Identify which cell holds the provided text, then report its [x, y] central coordinate. 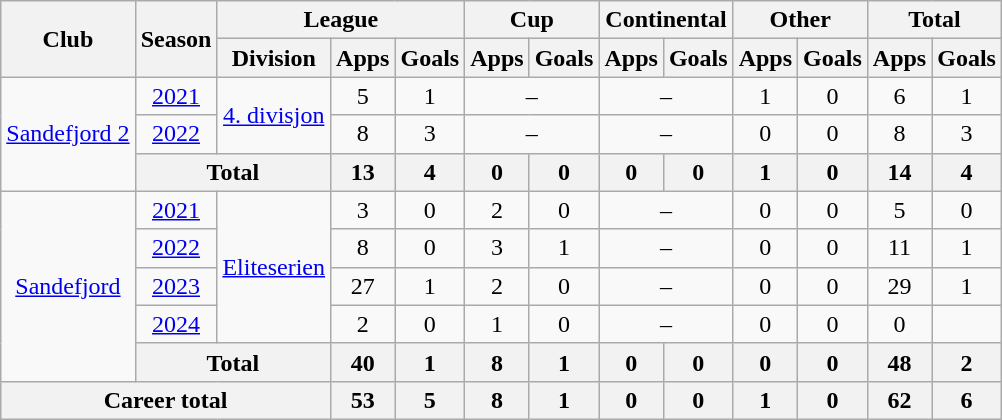
Sandefjord 2 [68, 134]
13 [363, 172]
2024 [176, 324]
2023 [176, 286]
League [341, 20]
29 [899, 286]
Division [274, 58]
Continental [666, 20]
Eliteserien [274, 267]
14 [899, 172]
Season [176, 39]
40 [363, 362]
Cup [532, 20]
27 [363, 286]
Club [68, 39]
Career total [166, 400]
53 [363, 400]
11 [899, 248]
48 [899, 362]
62 [899, 400]
4. divisjon [274, 115]
Sandefjord [68, 286]
Other [800, 20]
